Output the (X, Y) coordinate of the center of the cell containing the given text.  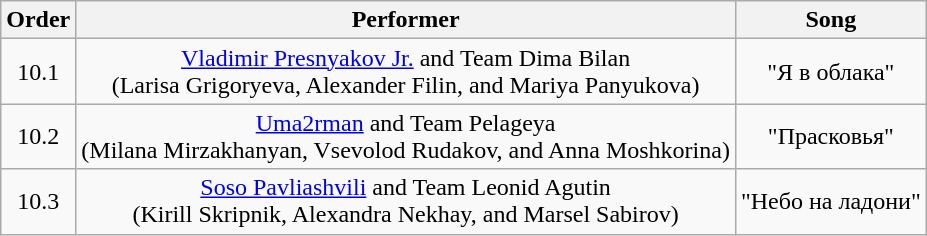
"Прасковья" (830, 136)
10.2 (38, 136)
10.3 (38, 202)
"Небо на ладони" (830, 202)
Vladimir Presnyakov Jr. and Team Dima Bilan (Larisa Grigoryeva, Alexander Filin, and Mariya Panyukova) (406, 72)
"Я в облака" (830, 72)
Soso Pavliashvili and Team Leonid Agutin (Kirill Skripnik, Alexandra Nekhay, and Marsel Sabirov) (406, 202)
Uma2rman and Team Pelageya (Milana Mirzakhanyan, Vsevolod Rudakov, and Anna Moshkorina) (406, 136)
10.1 (38, 72)
Song (830, 20)
Order (38, 20)
Performer (406, 20)
